Return (X, Y) of the center of cell containing provided text 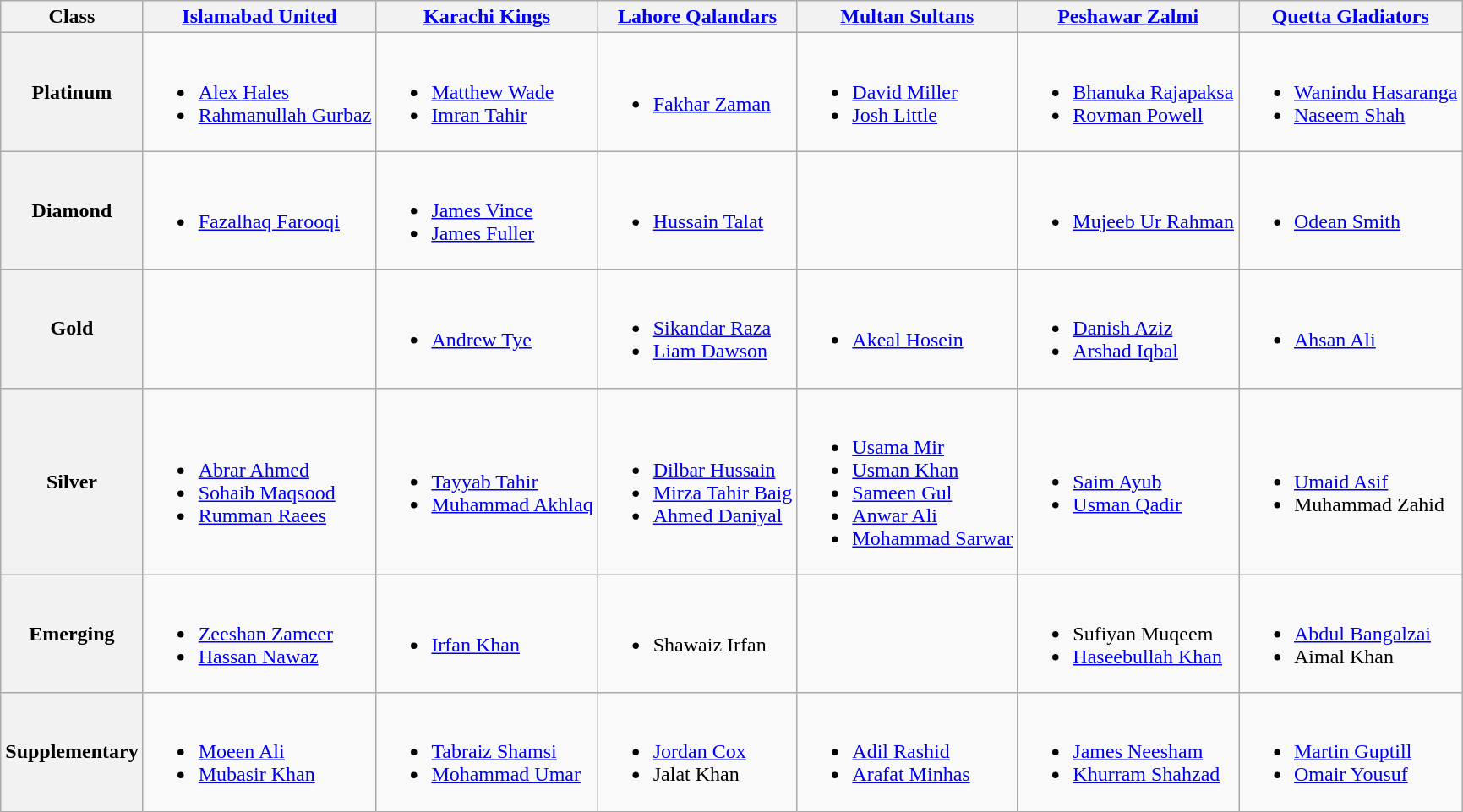
Adil RashidArafat Minhas (908, 752)
Karachi Kings (487, 17)
Sikandar RazaLiam Dawson (697, 329)
Matthew WadeImran Tahir (487, 92)
Umaid AsifMuhammad Zahid (1351, 482)
Multan Sultans (908, 17)
Jordan CoxJalat Khan (697, 752)
Shawaiz Irfan (697, 634)
James VinceJames Fuller (487, 210)
Moeen AliMubasir Khan (259, 752)
Hussain Talat (697, 210)
Class (72, 17)
Fazalhaq Farooqi (259, 210)
Irfan Khan (487, 634)
Andrew Tye (487, 329)
Abdul BangalzaiAimal Khan (1351, 634)
David MillerJosh Little (908, 92)
Diamond (72, 210)
Tayyab TahirMuhammad Akhlaq (487, 482)
Zeeshan ZameerHassan Nawaz (259, 634)
Tabraiz ShamsiMohammad Umar (487, 752)
Bhanuka RajapaksaRovman Powell (1128, 92)
Danish AzizArshad Iqbal (1128, 329)
James NeeshamKhurram Shahzad (1128, 752)
Peshawar Zalmi (1128, 17)
Usama MirUsman KhanSameen GulAnwar AliMohammad Sarwar (908, 482)
Lahore Qalandars (697, 17)
Odean Smith (1351, 210)
Dilbar HussainMirza Tahir BaigAhmed Daniyal (697, 482)
Ahsan Ali (1351, 329)
Quetta Gladiators (1351, 17)
Wanindu HasarangaNaseem Shah (1351, 92)
Sufiyan MuqeemHaseebullah Khan (1128, 634)
Saim AyubUsman Qadir (1128, 482)
Akeal Hosein (908, 329)
Supplementary (72, 752)
Mujeeb Ur Rahman (1128, 210)
Alex HalesRahmanullah Gurbaz (259, 92)
Platinum (72, 92)
Silver (72, 482)
Islamabad United (259, 17)
Gold (72, 329)
Emerging (72, 634)
Martin GuptillOmair Yousuf (1351, 752)
Fakhar Zaman (697, 92)
Abrar AhmedSohaib MaqsoodRumman Raees (259, 482)
